Capture the cell that displays the provided text and extract its (x, y) central coordinate. 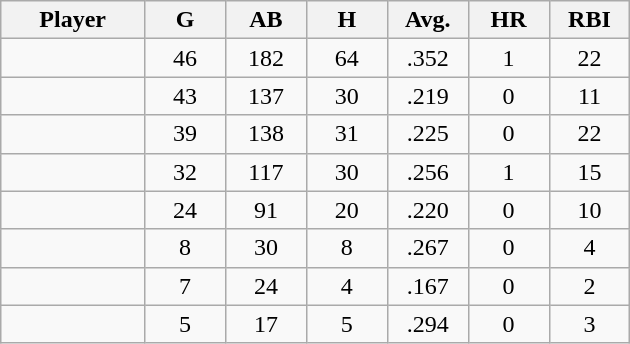
G (186, 20)
43 (186, 96)
.256 (428, 172)
AB (266, 20)
46 (186, 58)
91 (266, 210)
.219 (428, 96)
20 (346, 210)
RBI (590, 20)
.352 (428, 58)
182 (266, 58)
138 (266, 134)
117 (266, 172)
7 (186, 286)
17 (266, 324)
HR (508, 20)
15 (590, 172)
H (346, 20)
11 (590, 96)
10 (590, 210)
2 (590, 286)
32 (186, 172)
Avg. (428, 20)
31 (346, 134)
.225 (428, 134)
.167 (428, 286)
.267 (428, 248)
137 (266, 96)
64 (346, 58)
.220 (428, 210)
3 (590, 324)
.294 (428, 324)
39 (186, 134)
Player (73, 20)
